Return [X, Y] of the center of cell containing provided text 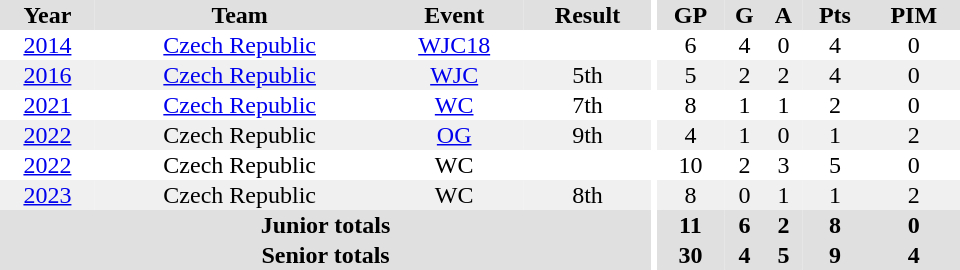
A [784, 15]
10 [691, 165]
Event [454, 15]
PIM [914, 15]
Senior totals [326, 255]
G [744, 15]
30 [691, 255]
OG [454, 135]
11 [691, 225]
Result [588, 15]
Pts [834, 15]
2023 [48, 195]
Year [48, 15]
WJC18 [454, 45]
2016 [48, 75]
9 [834, 255]
WJC [454, 75]
9th [588, 135]
7th [588, 105]
8th [588, 195]
GP [691, 15]
2014 [48, 45]
2021 [48, 105]
Team [240, 15]
Junior totals [326, 225]
3 [784, 165]
5th [588, 75]
